From the cell containing the given text, extract its center point as [x, y] coordinate. 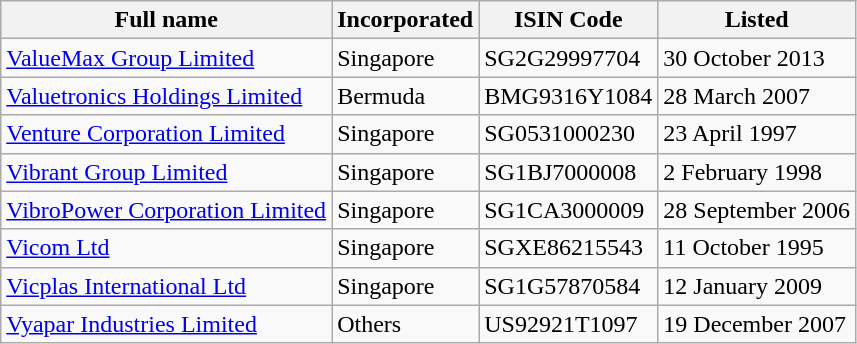
Vibrant Group Limited [166, 172]
ValueMax Group Limited [166, 58]
BMG9316Y1084 [568, 96]
Full name [166, 20]
Vicplas International Ltd [166, 286]
US92921T1097 [568, 324]
SG1G57870584 [568, 286]
2 February 1998 [757, 172]
28 September 2006 [757, 210]
23 April 1997 [757, 134]
SG1CA3000009 [568, 210]
Valuetronics Holdings Limited [166, 96]
SGXE86215543 [568, 248]
11 October 1995 [757, 248]
Others [406, 324]
Venture Corporation Limited [166, 134]
SG0531000230 [568, 134]
SG2G29997704 [568, 58]
19 December 2007 [757, 324]
30 October 2013 [757, 58]
Incorporated [406, 20]
VibroPower Corporation Limited [166, 210]
Bermuda [406, 96]
SG1BJ7000008 [568, 172]
12 January 2009 [757, 286]
Vyapar Industries Limited [166, 324]
28 March 2007 [757, 96]
ISIN Code [568, 20]
Vicom Ltd [166, 248]
Listed [757, 20]
